Identify which cell holds the provided text, then report its (X, Y) central coordinate. 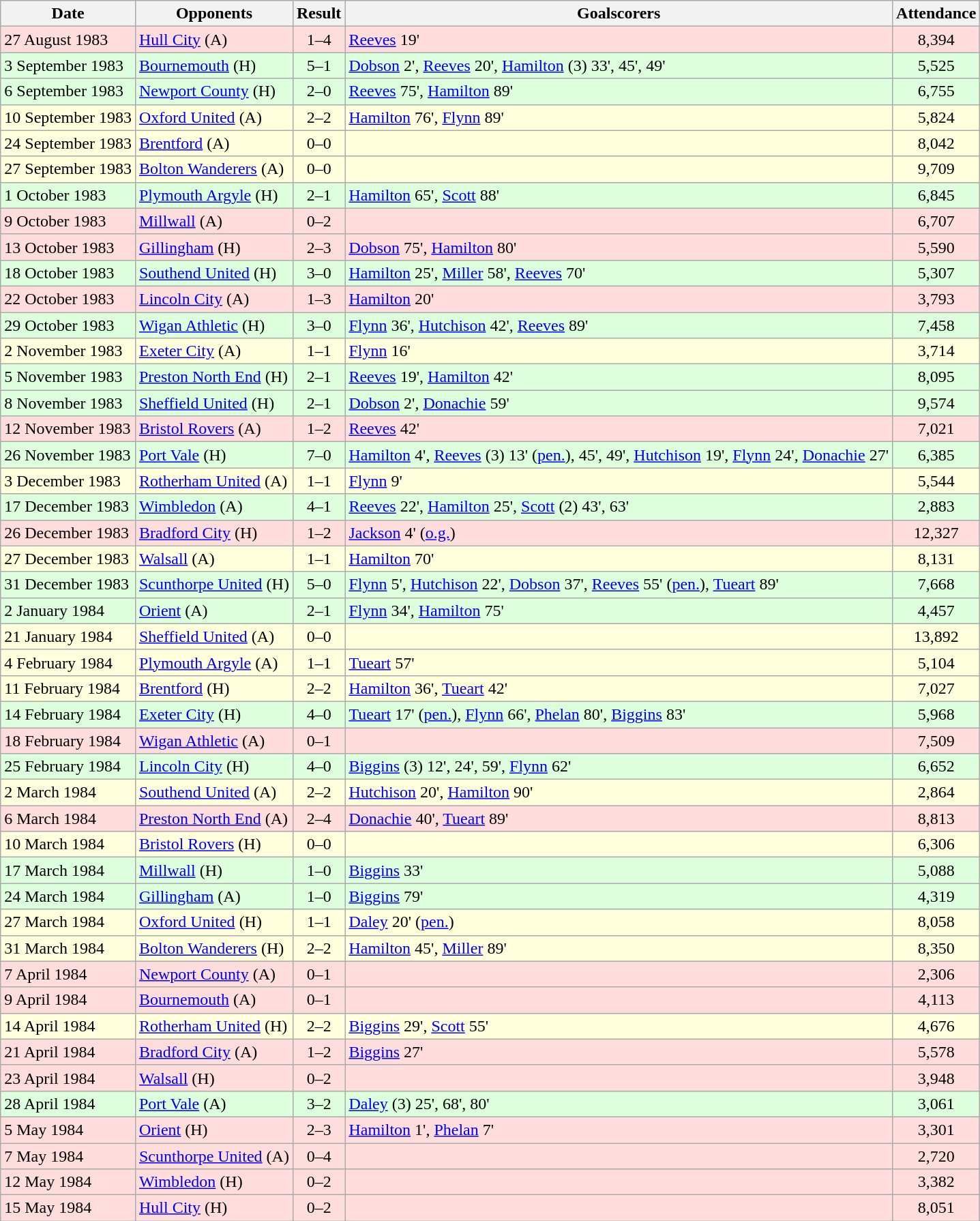
Flynn 36', Hutchison 42', Reeves 89' (619, 325)
5,544 (936, 481)
3,714 (936, 351)
Reeves 19' (619, 40)
7,027 (936, 688)
3,793 (936, 299)
Goalscorers (619, 14)
4,319 (936, 896)
Tueart 17' (pen.), Flynn 66', Phelan 80', Biggins 83' (619, 714)
2–0 (318, 91)
5 May 1984 (68, 1130)
3,301 (936, 1130)
Hamilton 20' (619, 299)
Gillingham (A) (214, 896)
2,864 (936, 793)
Bolton Wanderers (A) (214, 169)
4,113 (936, 1000)
Sheffield United (H) (214, 403)
Dobson 2', Reeves 20', Hamilton (3) 33', 45', 49' (619, 65)
3,948 (936, 1078)
27 August 1983 (68, 40)
Biggins 79' (619, 896)
Hamilton 25', Miller 58', Reeves 70' (619, 273)
3 December 1983 (68, 481)
5,824 (936, 117)
5,088 (936, 870)
9 October 1983 (68, 221)
Wigan Athletic (A) (214, 740)
Reeves 75', Hamilton 89' (619, 91)
1–4 (318, 40)
9 April 1984 (68, 1000)
13,892 (936, 636)
Newport County (A) (214, 974)
3 September 1983 (68, 65)
Hamilton 4', Reeves (3) 13' (pen.), 45', 49', Hutchison 19', Flynn 24', Donachie 27' (619, 455)
Reeves 19', Hamilton 42' (619, 377)
Hamilton 1', Phelan 7' (619, 1130)
Reeves 22', Hamilton 25', Scott (2) 43', 63' (619, 507)
Dobson 2', Donachie 59' (619, 403)
2 March 1984 (68, 793)
Oxford United (H) (214, 922)
Plymouth Argyle (H) (214, 195)
2–4 (318, 819)
Exeter City (H) (214, 714)
Millwall (A) (214, 221)
18 February 1984 (68, 740)
Lincoln City (A) (214, 299)
Hutchison 20', Hamilton 90' (619, 793)
8,051 (936, 1208)
Dobson 75', Hamilton 80' (619, 247)
Plymouth Argyle (A) (214, 662)
6,755 (936, 91)
24 September 1983 (68, 143)
14 April 1984 (68, 1026)
Millwall (H) (214, 870)
31 December 1983 (68, 585)
6,385 (936, 455)
9,574 (936, 403)
Southend United (A) (214, 793)
4,676 (936, 1026)
Orient (H) (214, 1130)
6 March 1984 (68, 819)
5,307 (936, 273)
0–4 (318, 1156)
Rotherham United (A) (214, 481)
Preston North End (H) (214, 377)
10 March 1984 (68, 844)
Scunthorpe United (A) (214, 1156)
27 March 1984 (68, 922)
Flynn 9' (619, 481)
8,394 (936, 40)
Hamilton 70' (619, 559)
4 February 1984 (68, 662)
31 March 1984 (68, 948)
6,652 (936, 767)
5–0 (318, 585)
9,709 (936, 169)
Date (68, 14)
Donachie 40', Tueart 89' (619, 819)
5–1 (318, 65)
Port Vale (A) (214, 1104)
Bradford City (A) (214, 1052)
21 April 1984 (68, 1052)
17 March 1984 (68, 870)
8,350 (936, 948)
Hamilton 65', Scott 88' (619, 195)
7,458 (936, 325)
Brentford (A) (214, 143)
Jackson 4' (o.g.) (619, 533)
Biggins 27' (619, 1052)
8,058 (936, 922)
2,306 (936, 974)
15 May 1984 (68, 1208)
Wimbledon (H) (214, 1182)
Lincoln City (H) (214, 767)
Newport County (H) (214, 91)
Daley (3) 25', 68', 80' (619, 1104)
26 November 1983 (68, 455)
Biggins (3) 12', 24', 59', Flynn 62' (619, 767)
26 December 1983 (68, 533)
7 April 1984 (68, 974)
Hull City (A) (214, 40)
5,578 (936, 1052)
Hamilton 36', Tueart 42' (619, 688)
Wimbledon (A) (214, 507)
27 December 1983 (68, 559)
24 March 1984 (68, 896)
17 December 1983 (68, 507)
2,720 (936, 1156)
8,042 (936, 143)
14 February 1984 (68, 714)
Opponents (214, 14)
Wigan Athletic (H) (214, 325)
23 April 1984 (68, 1078)
25 February 1984 (68, 767)
Walsall (H) (214, 1078)
2 January 1984 (68, 610)
13 October 1983 (68, 247)
4–1 (318, 507)
7,509 (936, 740)
8,095 (936, 377)
3,382 (936, 1182)
6,306 (936, 844)
7–0 (318, 455)
6,707 (936, 221)
Flynn 34', Hamilton 75' (619, 610)
Bolton Wanderers (H) (214, 948)
Attendance (936, 14)
Brentford (H) (214, 688)
7,021 (936, 429)
Oxford United (A) (214, 117)
Result (318, 14)
11 February 1984 (68, 688)
Gillingham (H) (214, 247)
5,968 (936, 714)
10 September 1983 (68, 117)
Tueart 57' (619, 662)
Biggins 29', Scott 55' (619, 1026)
22 October 1983 (68, 299)
Walsall (A) (214, 559)
5,104 (936, 662)
12 November 1983 (68, 429)
Biggins 33' (619, 870)
Hull City (H) (214, 1208)
Orient (A) (214, 610)
27 September 1983 (68, 169)
3,061 (936, 1104)
Rotherham United (H) (214, 1026)
6 September 1983 (68, 91)
Preston North End (A) (214, 819)
Bournemouth (H) (214, 65)
Reeves 42' (619, 429)
4,457 (936, 610)
Sheffield United (A) (214, 636)
12 May 1984 (68, 1182)
3–2 (318, 1104)
Southend United (H) (214, 273)
Hamilton 76', Flynn 89' (619, 117)
Bournemouth (A) (214, 1000)
Daley 20' (pen.) (619, 922)
2 November 1983 (68, 351)
7,668 (936, 585)
Bristol Rovers (H) (214, 844)
Flynn 16' (619, 351)
28 April 1984 (68, 1104)
2,883 (936, 507)
21 January 1984 (68, 636)
6,845 (936, 195)
5,590 (936, 247)
Bradford City (H) (214, 533)
29 October 1983 (68, 325)
Bristol Rovers (A) (214, 429)
8,813 (936, 819)
8 November 1983 (68, 403)
Scunthorpe United (H) (214, 585)
18 October 1983 (68, 273)
1–3 (318, 299)
1 October 1983 (68, 195)
Port Vale (H) (214, 455)
Flynn 5', Hutchison 22', Dobson 37', Reeves 55' (pen.), Tueart 89' (619, 585)
5,525 (936, 65)
7 May 1984 (68, 1156)
5 November 1983 (68, 377)
Hamilton 45', Miller 89' (619, 948)
8,131 (936, 559)
Exeter City (A) (214, 351)
12,327 (936, 533)
